Identify which cell holds the provided text, then report its (x, y) central coordinate. 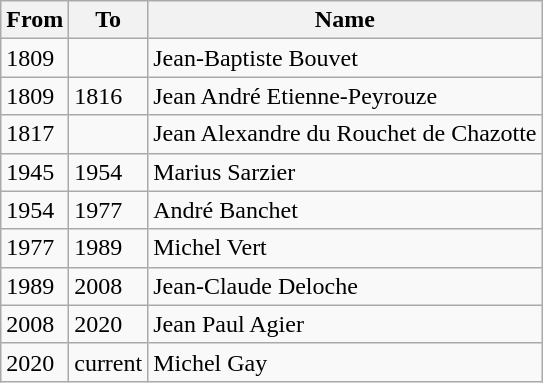
Jean André Etienne-Peyrouze (345, 96)
Marius Sarzier (345, 172)
Jean Paul Agier (345, 324)
From (35, 20)
André Banchet (345, 210)
Michel Vert (345, 248)
Jean Alexandre du Rouchet de Chazotte (345, 134)
To (108, 20)
1945 (35, 172)
Jean-Baptiste Bouvet (345, 58)
Jean-Claude Deloche (345, 286)
1817 (35, 134)
current (108, 362)
Michel Gay (345, 362)
Name (345, 20)
1816 (108, 96)
